Detect which cell encompasses the target text, then output its [X, Y] center coordinate. 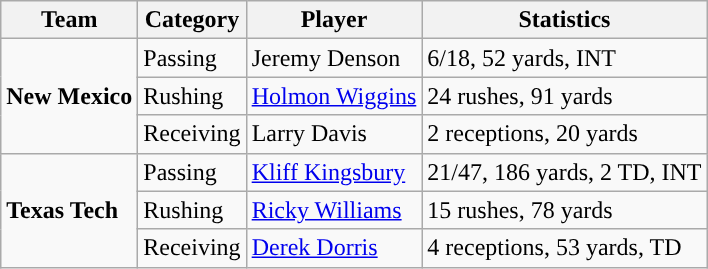
Statistics [564, 20]
6/18, 52 yards, INT [564, 58]
21/47, 186 yards, 2 TD, INT [564, 172]
Player [334, 20]
Kliff Kingsbury [334, 172]
Holmon Wiggins [334, 96]
4 receptions, 53 yards, TD [564, 248]
Ricky Williams [334, 210]
Larry Davis [334, 134]
Jeremy Denson [334, 58]
Category [192, 20]
2 receptions, 20 yards [564, 134]
Team [70, 20]
15 rushes, 78 yards [564, 210]
24 rushes, 91 yards [564, 96]
Derek Dorris [334, 248]
Texas Tech [70, 210]
New Mexico [70, 96]
